From the cell containing the given text, extract its center point as (X, Y) coordinate. 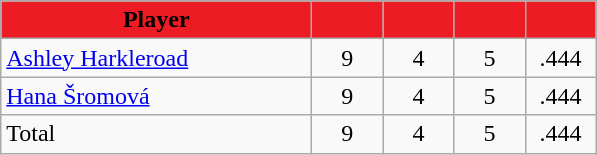
Total (156, 134)
Player (156, 20)
Hana Šromová (156, 96)
Ashley Harkleroad (156, 58)
